Output the (x, y) coordinate of the center of the cell containing the given text.  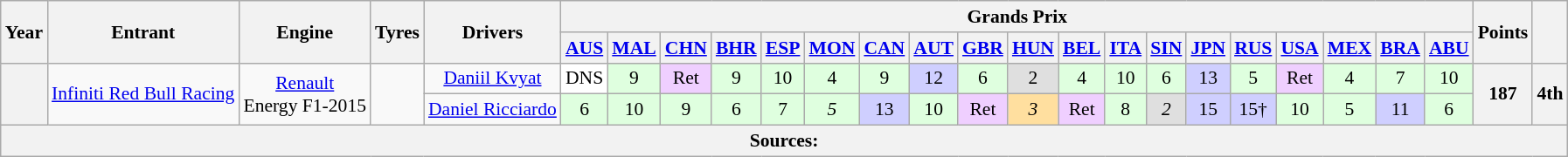
MAL (634, 48)
15† (1253, 110)
4th (1550, 94)
RenaultEnergy F1-2015 (304, 94)
BEL (1082, 48)
8 (1126, 110)
Drivers (493, 31)
Infiniti Red Bull Racing (143, 94)
Year (24, 31)
BHR (736, 48)
HUN (1033, 48)
Engine (304, 31)
AUT (933, 48)
MON (832, 48)
11 (1400, 110)
15 (1208, 110)
CHN (686, 48)
CAN (885, 48)
3 (1033, 110)
Daniel Ricciardo (493, 110)
GBR (982, 48)
12 (933, 78)
RUS (1253, 48)
Entrant (143, 31)
JPN (1208, 48)
MEX (1349, 48)
DNS (584, 78)
ITA (1126, 48)
Points (1503, 31)
BRA (1400, 48)
Daniil Kvyat (493, 78)
ESP (783, 48)
ABU (1449, 48)
Sources: (785, 141)
Grands Prix (1017, 17)
AUS (584, 48)
Tyres (397, 31)
USA (1299, 48)
187 (1503, 94)
SIN (1166, 48)
